Find where the given text appears and provide that cell's center as [X, Y] coordinate. 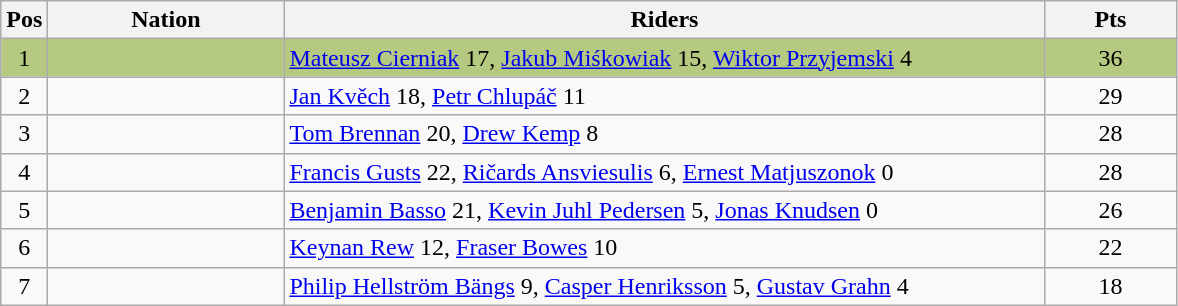
18 [1110, 286]
6 [24, 248]
26 [1110, 210]
Pts [1110, 20]
2 [24, 96]
Benjamin Basso 21, Kevin Juhl Pedersen 5, Jonas Knudsen 0 [664, 210]
36 [1110, 58]
Riders [664, 20]
4 [24, 172]
Tom Brennan 20, Drew Kemp 8 [664, 134]
Pos [24, 20]
Keynan Rew 12, Fraser Bowes 10 [664, 248]
Philip Hellström Bängs 9, Casper Henriksson 5, Gustav Grahn 4 [664, 286]
Mateusz Cierniak 17, Jakub Miśkowiak 15, Wiktor Przyjemski 4 [664, 58]
7 [24, 286]
3 [24, 134]
Francis Gusts 22, Ričards Ansviesulis 6, Ernest Matjuszonok 0 [664, 172]
1 [24, 58]
5 [24, 210]
Nation [166, 20]
Jan Kvěch 18, Petr Chlupáč 11 [664, 96]
29 [1110, 96]
22 [1110, 248]
